Return the (x, y) coordinate for the center point of the cell that contains the specified text.  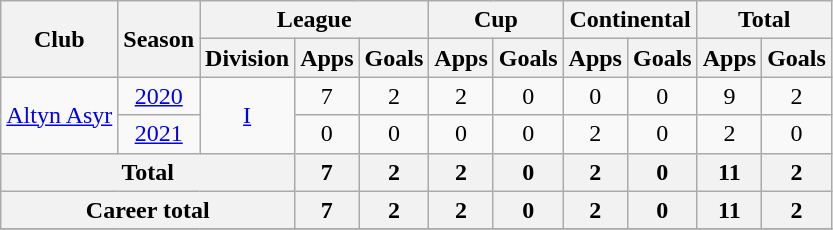
League (314, 20)
Division (248, 58)
9 (729, 96)
Career total (148, 210)
2020 (159, 96)
Cup (496, 20)
Season (159, 39)
Club (60, 39)
2021 (159, 134)
Continental (630, 20)
I (248, 115)
Altyn Asyr (60, 115)
